Locate the cell with the specified text and output its (X, Y) center coordinate. 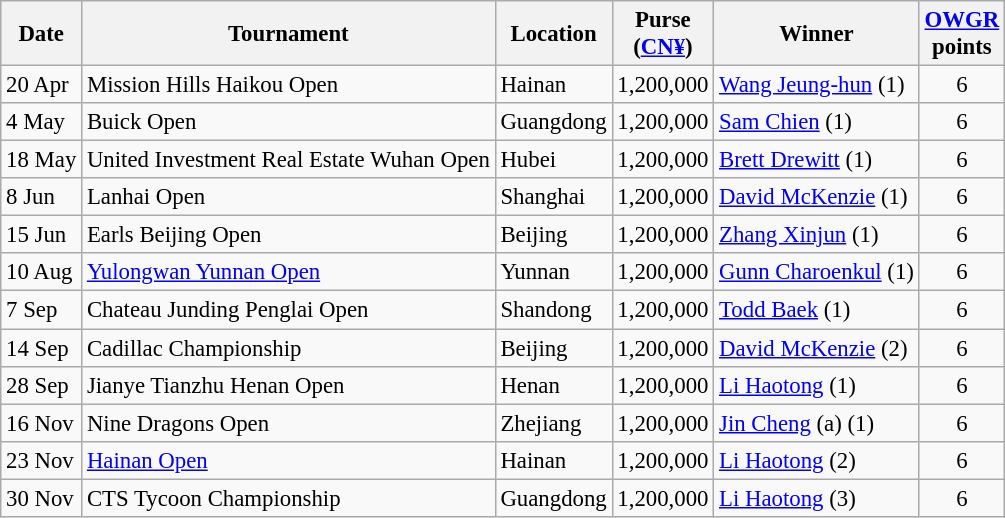
United Investment Real Estate Wuhan Open (289, 160)
Tournament (289, 34)
18 May (42, 160)
Sam Chien (1) (816, 122)
Li Haotong (2) (816, 460)
Jin Cheng (a) (1) (816, 423)
Location (554, 34)
Shandong (554, 310)
10 Aug (42, 273)
Gunn Charoenkul (1) (816, 273)
Todd Baek (1) (816, 310)
Li Haotong (1) (816, 385)
Yunnan (554, 273)
Jianye Tianzhu Henan Open (289, 385)
Yulongwan Yunnan Open (289, 273)
Zhejiang (554, 423)
Shanghai (554, 197)
16 Nov (42, 423)
Brett Drewitt (1) (816, 160)
Buick Open (289, 122)
Mission Hills Haikou Open (289, 85)
14 Sep (42, 348)
OWGRpoints (962, 34)
CTS Tycoon Championship (289, 498)
15 Jun (42, 235)
Zhang Xinjun (1) (816, 235)
8 Jun (42, 197)
Wang Jeung-hun (1) (816, 85)
4 May (42, 122)
Hainan Open (289, 460)
David McKenzie (2) (816, 348)
Li Haotong (3) (816, 498)
23 Nov (42, 460)
Hubei (554, 160)
28 Sep (42, 385)
Purse(CN¥) (663, 34)
Chateau Junding Penglai Open (289, 310)
30 Nov (42, 498)
Nine Dragons Open (289, 423)
Henan (554, 385)
Winner (816, 34)
7 Sep (42, 310)
20 Apr (42, 85)
Cadillac Championship (289, 348)
Date (42, 34)
Lanhai Open (289, 197)
David McKenzie (1) (816, 197)
Earls Beijing Open (289, 235)
